Return the (x, y) coordinate for the center point of the cell that contains the specified text.  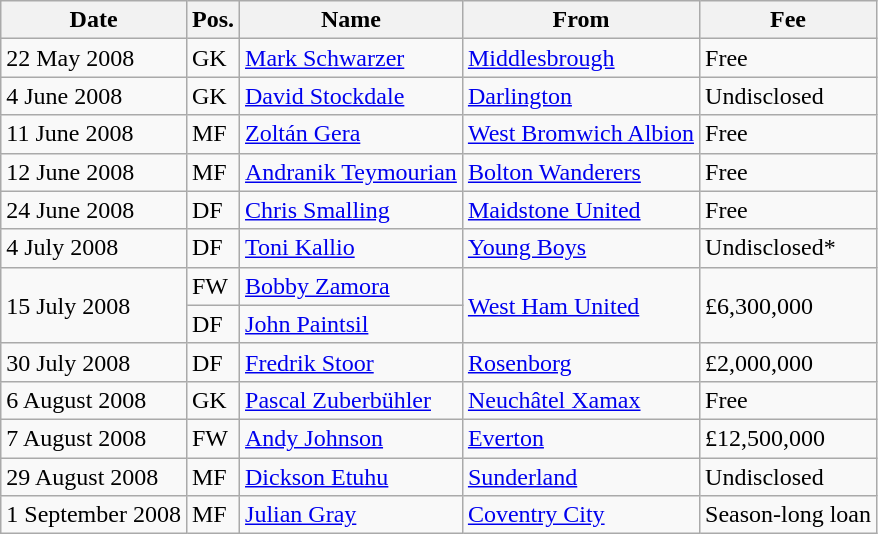
West Bromwich Albion (580, 134)
4 July 2008 (94, 248)
£6,300,000 (788, 305)
Sunderland (580, 477)
From (580, 20)
11 June 2008 (94, 134)
Chris Smalling (352, 210)
Toni Kallio (352, 248)
Maidstone United (580, 210)
Undisclosed* (788, 248)
Coventry City (580, 515)
29 August 2008 (94, 477)
Zoltán Gera (352, 134)
John Paintsil (352, 324)
6 August 2008 (94, 400)
Fredrik Stoor (352, 362)
Andranik Teymourian (352, 172)
Bolton Wanderers (580, 172)
Fee (788, 20)
David Stockdale (352, 96)
Darlington (580, 96)
Julian Gray (352, 515)
12 June 2008 (94, 172)
Rosenborg (580, 362)
22 May 2008 (94, 58)
Dickson Etuhu (352, 477)
Season-long loan (788, 515)
7 August 2008 (94, 438)
Date (94, 20)
15 July 2008 (94, 305)
30 July 2008 (94, 362)
1 September 2008 (94, 515)
Young Boys (580, 248)
Name (352, 20)
Mark Schwarzer (352, 58)
Everton (580, 438)
Pascal Zuberbühler (352, 400)
Andy Johnson (352, 438)
Bobby Zamora (352, 286)
Neuchâtel Xamax (580, 400)
Middlesbrough (580, 58)
West Ham United (580, 305)
Pos. (212, 20)
4 June 2008 (94, 96)
£2,000,000 (788, 362)
£12,500,000 (788, 438)
24 June 2008 (94, 210)
